Locate the cell with the specified text and output its [x, y] center coordinate. 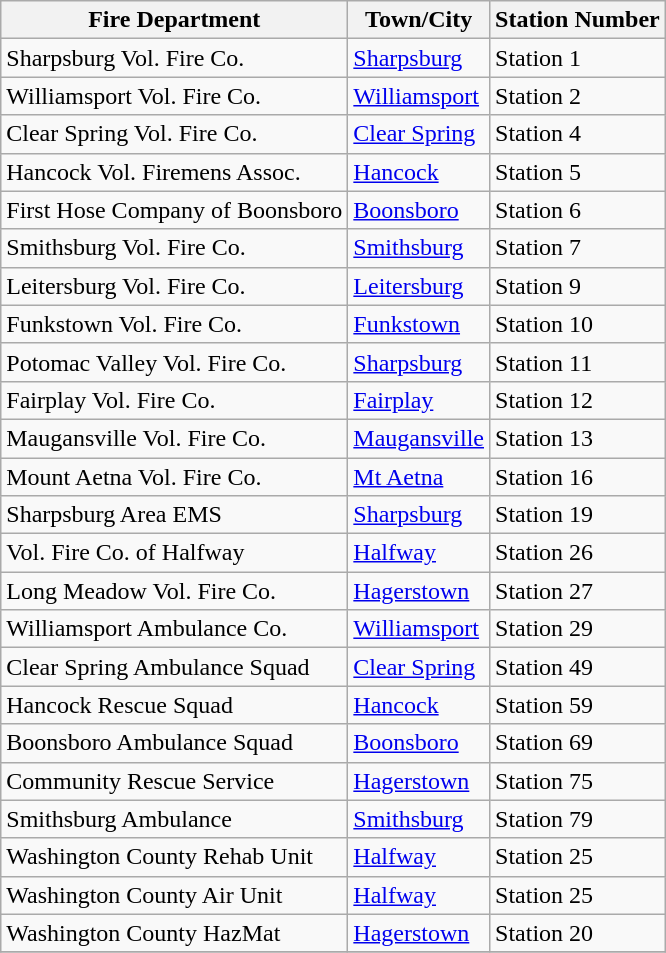
Williamsport Ambulance Co. [174, 629]
Station 13 [578, 438]
Long Meadow Vol. Fire Co. [174, 591]
Station 6 [578, 210]
Funkstown Vol. Fire Co. [174, 324]
Washington County Rehab Unit [174, 857]
Station 59 [578, 705]
Town/City [419, 20]
Maugansville [419, 438]
Clear Spring Ambulance Squad [174, 667]
Station 20 [578, 933]
Station 79 [578, 819]
Station 11 [578, 362]
Williamsport Vol. Fire Co. [174, 96]
Station 75 [578, 781]
Smithsburg Ambulance [174, 819]
Washington County Air Unit [174, 895]
Station 2 [578, 96]
Station 27 [578, 591]
Station 26 [578, 553]
Leitersburg Vol. Fire Co. [174, 286]
Station 7 [578, 248]
Station 12 [578, 400]
Hancock Vol. Firemens Assoc. [174, 172]
Potomac Valley Vol. Fire Co. [174, 362]
Washington County HazMat [174, 933]
Fairplay [419, 400]
Fire Department [174, 20]
Sharpsburg Vol. Fire Co. [174, 58]
Maugansville Vol. Fire Co. [174, 438]
Smithsburg Vol. Fire Co. [174, 248]
Station 69 [578, 743]
Leitersburg [419, 286]
Station 4 [578, 134]
Station 16 [578, 477]
Mount Aetna Vol. Fire Co. [174, 477]
Fairplay Vol. Fire Co. [174, 400]
Mt Aetna [419, 477]
Station 5 [578, 172]
Vol. Fire Co. of Halfway [174, 553]
Station 9 [578, 286]
Clear Spring Vol. Fire Co. [174, 134]
First Hose Company of Boonsboro [174, 210]
Station 1 [578, 58]
Community Rescue Service [174, 781]
Boonsboro Ambulance Squad [174, 743]
Station 10 [578, 324]
Station Number [578, 20]
Sharpsburg Area EMS [174, 515]
Station 29 [578, 629]
Hancock Rescue Squad [174, 705]
Station 49 [578, 667]
Station 19 [578, 515]
Funkstown [419, 324]
